From the cell containing the given text, extract its center point as [X, Y] coordinate. 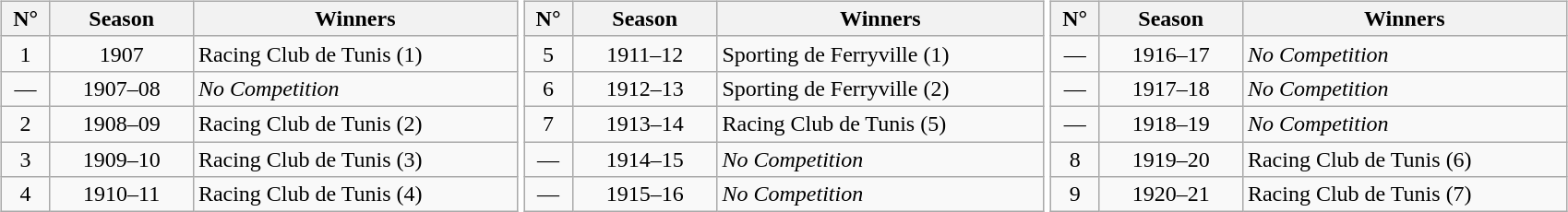
1916–17 [1170, 53]
Racing Club de Tunis (1) [354, 53]
8 [1074, 159]
1907–08 [122, 88]
1914–15 [644, 159]
1907 [122, 53]
1913–14 [644, 124]
1917–18 [1170, 88]
1909–10 [122, 159]
1919–20 [1170, 159]
1915–16 [644, 194]
6 [548, 88]
1 [26, 53]
Racing Club de Tunis (2) [354, 124]
Sporting de Ferryville (1) [880, 53]
5 [548, 53]
7 [548, 124]
3 [26, 159]
Racing Club de Tunis (4) [354, 194]
Racing Club de Tunis (6) [1405, 159]
1920–21 [1170, 194]
Racing Club de Tunis (3) [354, 159]
1911–12 [644, 53]
4 [26, 194]
Racing Club de Tunis (7) [1405, 194]
Sporting de Ferryville (2) [880, 88]
1918–19 [1170, 124]
1908–09 [122, 124]
1910–11 [122, 194]
Racing Club de Tunis (5) [880, 124]
1912–13 [644, 88]
2 [26, 124]
9 [1074, 194]
